Extract the (x, y) coordinate from the center of the cell holding the provided text.  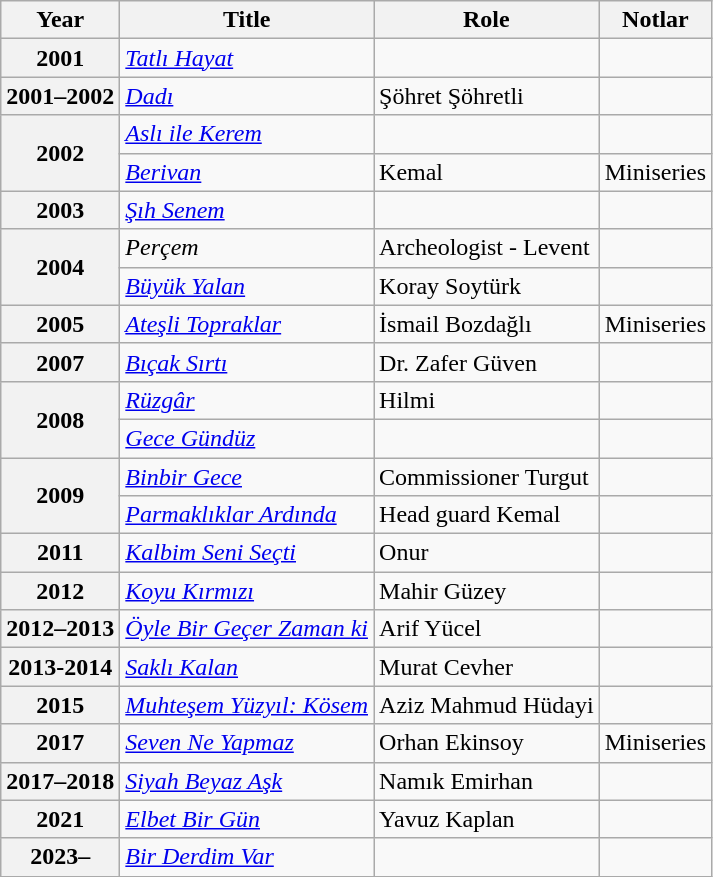
2001–2002 (60, 96)
Ateşli Topraklar (247, 324)
Aslı ile Kerem (247, 134)
Kemal (487, 172)
2015 (60, 705)
Saklı Kalan (247, 667)
2005 (60, 324)
2017–2018 (60, 781)
Arif Yücel (487, 629)
Yavuz Kaplan (487, 819)
Parmaklıklar Ardında (247, 515)
2001 (60, 58)
Öyle Bir Geçer Zaman ki (247, 629)
Gece Gündüz (247, 438)
2017 (60, 743)
Dr. Zafer Güven (487, 362)
Siyah Beyaz Aşk (247, 781)
2021 (60, 819)
Hilmi (487, 400)
Commissioner Turgut (487, 477)
Role (487, 20)
Şöhret Şöhretli (487, 96)
Perçem (247, 248)
Binbir Gece (247, 477)
Dadı (247, 96)
2009 (60, 496)
Aziz Mahmud Hüdayi (487, 705)
2004 (60, 267)
Title (247, 20)
Muhteşem Yüzyıl: Kösem (247, 705)
Büyük Yalan (247, 286)
Onur (487, 553)
2003 (60, 210)
Koyu Kırmızı (247, 591)
İsmail Bozdağlı (487, 324)
Bir Derdim Var (247, 857)
Şıh Senem (247, 210)
2023– (60, 857)
Year (60, 20)
2012 (60, 591)
Archeologist - Levent (487, 248)
Tatlı Hayat (247, 58)
2011 (60, 553)
Head guard Kemal (487, 515)
Seven Ne Yapmaz (247, 743)
Rüzgâr (247, 400)
Bıçak Sırtı (247, 362)
2013-2014 (60, 667)
Namık Emirhan (487, 781)
2002 (60, 153)
2012–2013 (60, 629)
Notlar (655, 20)
2008 (60, 419)
Elbet Bir Gün (247, 819)
Orhan Ekinsoy (487, 743)
Murat Cevher (487, 667)
Koray Soytürk (487, 286)
2007 (60, 362)
Berivan (247, 172)
Kalbim Seni Seçti (247, 553)
Mahir Güzey (487, 591)
